Provide the (x, y) coordinate of the cell's center where the given text is located.  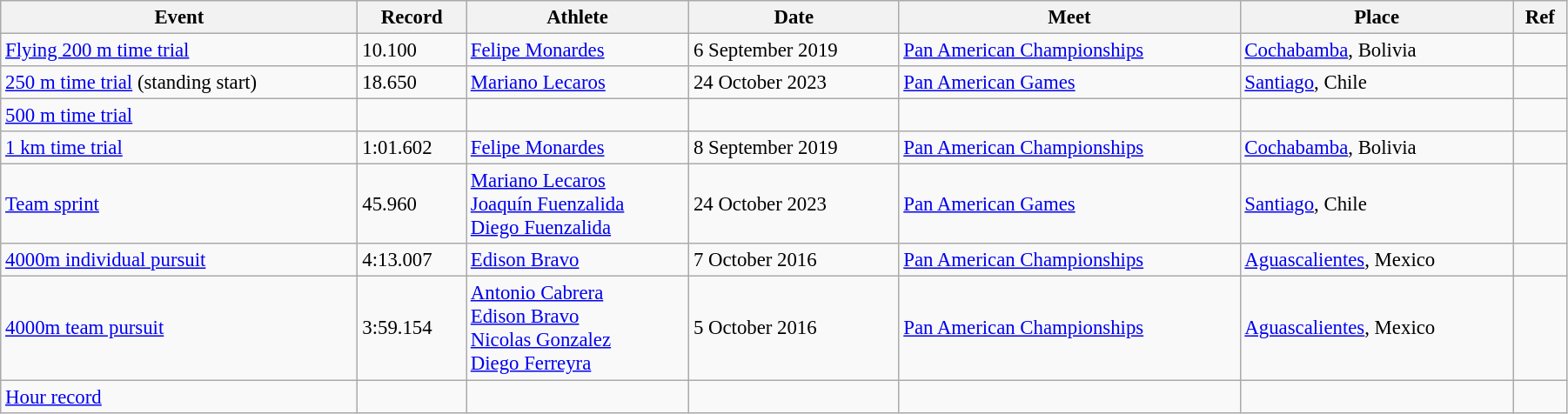
8 September 2019 (794, 148)
1 km time trial (179, 148)
Edison Bravo (578, 260)
Antonio CabreraEdison BravoNicolas GonzalezDiego Ferreyra (578, 329)
Record (412, 17)
Date (794, 17)
6 September 2019 (794, 50)
18.650 (412, 83)
4000m team pursuit (179, 329)
7 October 2016 (794, 260)
5 October 2016 (794, 329)
1:01.602 (412, 148)
Ref (1540, 17)
10.100 (412, 50)
Hour record (179, 397)
3:59.154 (412, 329)
Mariano Lecaros (578, 83)
500 m time trial (179, 116)
45.960 (412, 204)
4000m individual pursuit (179, 260)
Mariano LecarosJoaquín FuenzalidaDiego Fuenzalida (578, 204)
Team sprint (179, 204)
Flying 200 m time trial (179, 50)
250 m time trial (standing start) (179, 83)
Athlete (578, 17)
4:13.007 (412, 260)
Meet (1069, 17)
Place (1377, 17)
Event (179, 17)
